From the cell containing the given text, extract its center point as (x, y) coordinate. 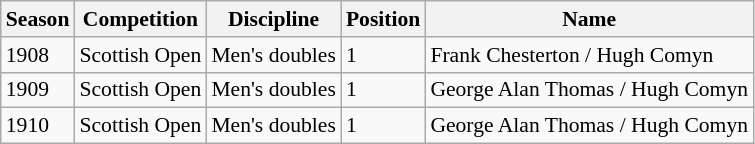
Frank Chesterton / Hugh Comyn (589, 55)
1910 (38, 126)
1908 (38, 55)
Name (589, 19)
1909 (38, 90)
Discipline (274, 19)
Competition (140, 19)
Position (383, 19)
Season (38, 19)
